Return (X, Y) of the center of cell containing provided text 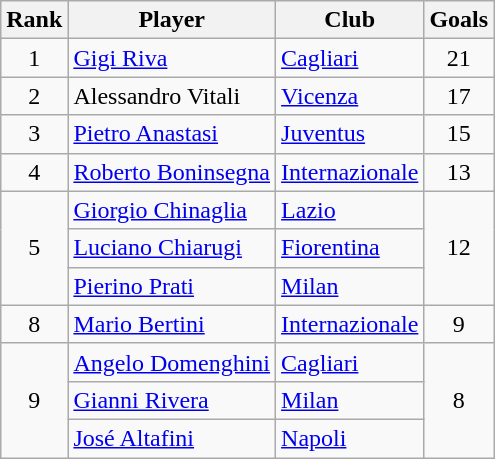
Pierino Prati (172, 286)
José Altafini (172, 438)
3 (34, 134)
Rank (34, 20)
Alessandro Vitali (172, 96)
2 (34, 96)
4 (34, 172)
Gigi Riva (172, 58)
Juventus (350, 134)
17 (459, 96)
Fiorentina (350, 248)
Gianni Rivera (172, 400)
Angelo Domenghini (172, 362)
21 (459, 58)
Player (172, 20)
Pietro Anastasi (172, 134)
Luciano Chiarugi (172, 248)
Napoli (350, 438)
Goals (459, 20)
Giorgio Chinaglia (172, 210)
Roberto Boninsegna (172, 172)
12 (459, 248)
13 (459, 172)
Mario Bertini (172, 324)
Club (350, 20)
5 (34, 248)
Lazio (350, 210)
Vicenza (350, 96)
15 (459, 134)
1 (34, 58)
